Capture the cell that displays the provided text and extract its [x, y] central coordinate. 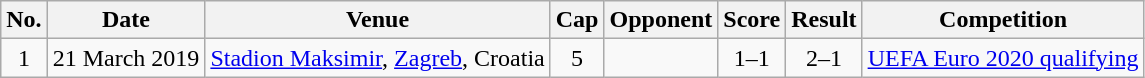
1–1 [752, 58]
2–1 [824, 58]
Result [824, 20]
UEFA Euro 2020 qualifying [1003, 58]
Stadion Maksimir, Zagreb, Croatia [378, 58]
No. [24, 20]
Opponent [661, 20]
Venue [378, 20]
1 [24, 58]
21 March 2019 [126, 58]
Date [126, 20]
Cap [577, 20]
5 [577, 58]
Competition [1003, 20]
Score [752, 20]
